Determine the [x, y] coordinate at the center of the cell enclosing the given text.  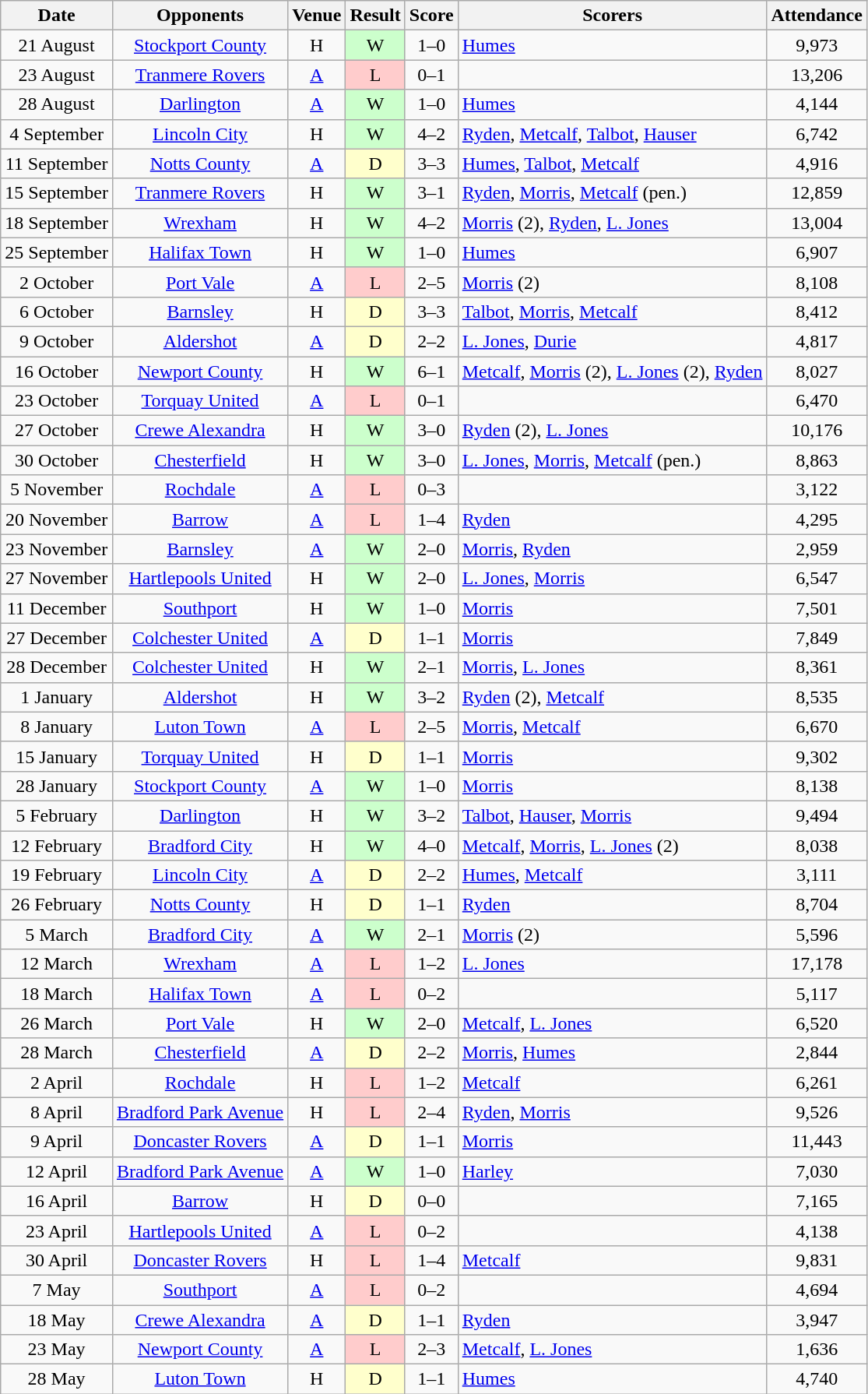
4,817 [817, 341]
Morris, Metcalf [612, 727]
7 May [57, 1290]
Harley [612, 1171]
2 April [57, 1082]
Score [431, 16]
8,535 [817, 697]
2–4 [431, 1112]
4 September [57, 134]
7,165 [817, 1201]
7,849 [817, 638]
Date [57, 16]
8,027 [817, 371]
11,443 [817, 1142]
Venue [317, 16]
8,361 [817, 667]
20 November [57, 519]
6,742 [817, 134]
23 May [57, 1350]
19 February [57, 875]
4,138 [817, 1230]
4,740 [817, 1379]
26 March [57, 1023]
21 August [57, 45]
26 February [57, 905]
1 January [57, 697]
2 October [57, 282]
18 May [57, 1320]
5,596 [817, 935]
27 December [57, 638]
Talbot, Hauser, Morris [612, 815]
8,704 [817, 905]
0–3 [431, 490]
4,916 [817, 164]
11 September [57, 164]
6,261 [817, 1082]
5,117 [817, 994]
Scorers [612, 16]
12 March [57, 964]
7,030 [817, 1171]
6 October [57, 312]
6,907 [817, 252]
28 March [57, 1053]
9 April [57, 1142]
Morris (2), Ryden, L. Jones [612, 223]
18 March [57, 994]
3,122 [817, 490]
13,206 [817, 75]
Ryden, Morris, Metcalf (pen.) [612, 193]
Ryden (2), Metcalf [612, 697]
8 January [57, 727]
25 September [57, 252]
5 November [57, 490]
6,520 [817, 1023]
28 May [57, 1379]
13,004 [817, 223]
30 April [57, 1260]
30 October [57, 460]
1,636 [817, 1350]
3–1 [431, 193]
9 October [57, 341]
Result [375, 16]
Metcalf, Morris, L. Jones (2) [612, 845]
2,844 [817, 1053]
Talbot, Morris, Metcalf [612, 312]
6,470 [817, 401]
27 November [57, 579]
23 November [57, 549]
Morris, Ryden [612, 549]
12 April [57, 1171]
L. Jones, Durie [612, 341]
2,959 [817, 549]
4,694 [817, 1290]
4,144 [817, 104]
9,526 [817, 1112]
15 January [57, 756]
4,295 [817, 519]
10,176 [817, 431]
11 December [57, 608]
Ryden, Metcalf, Talbot, Hauser [612, 134]
Humes, Talbot, Metcalf [612, 164]
6–1 [431, 371]
Ryden, Morris [612, 1112]
3,947 [817, 1320]
28 December [57, 667]
Ryden (2), L. Jones [612, 431]
12 February [57, 845]
28 August [57, 104]
9,831 [817, 1260]
28 January [57, 786]
9,973 [817, 45]
2–3 [431, 1350]
Humes, Metcalf [612, 875]
8 April [57, 1112]
Opponents [199, 16]
Metcalf, Morris (2), L. Jones (2), Ryden [612, 371]
12,859 [817, 193]
L. Jones, Morris [612, 579]
16 October [57, 371]
3,111 [817, 875]
16 April [57, 1201]
8,138 [817, 786]
5 February [57, 815]
8,412 [817, 312]
Morris, L. Jones [612, 667]
L. Jones [612, 964]
6,670 [817, 727]
15 September [57, 193]
0–0 [431, 1201]
Morris, Humes [612, 1053]
8,108 [817, 282]
Attendance [817, 16]
5 March [57, 935]
27 October [57, 431]
8,863 [817, 460]
9,494 [817, 815]
17,178 [817, 964]
23 April [57, 1230]
4–0 [431, 845]
9,302 [817, 756]
23 October [57, 401]
L. Jones, Morris, Metcalf (pen.) [612, 460]
6,547 [817, 579]
18 September [57, 223]
23 August [57, 75]
7,501 [817, 608]
8,038 [817, 845]
